Determine the [x, y] coordinate at the center of the cell enclosing the given text.  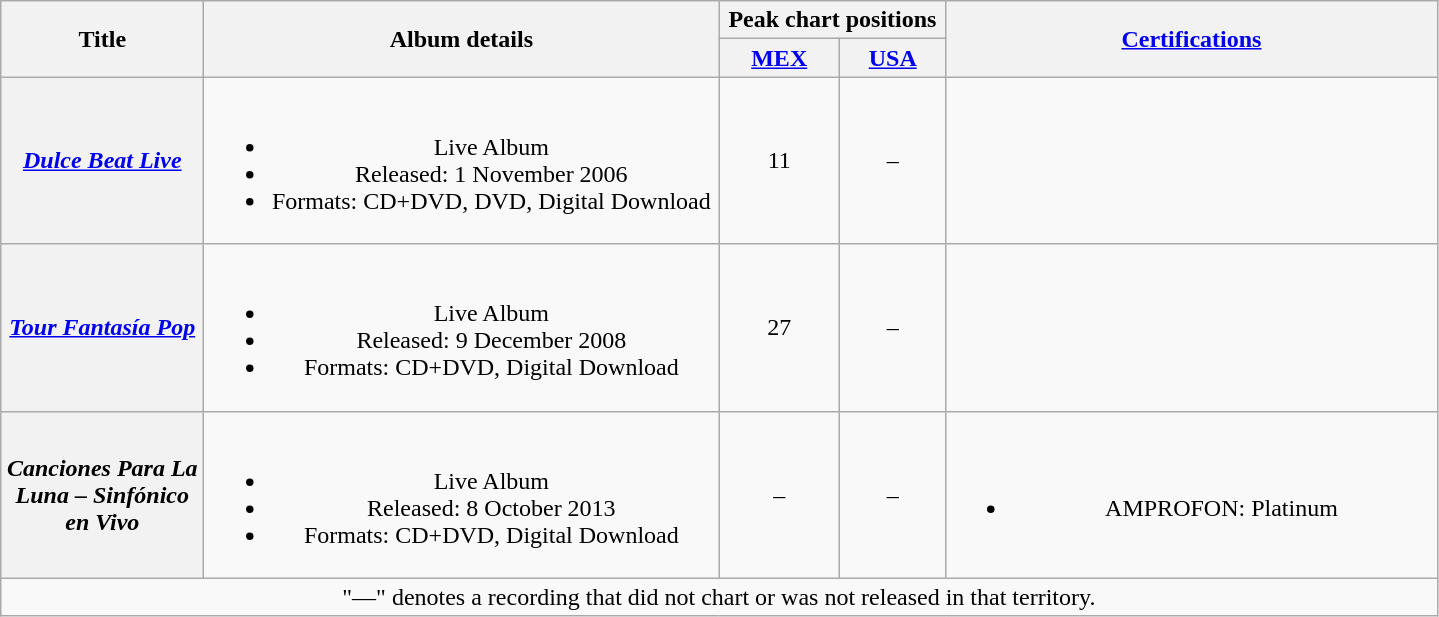
Peak chart positions [832, 20]
Canciones Para La Luna – Sinfónico en Vivo [102, 494]
MEX [780, 58]
AMPROFON: Platinum [1192, 494]
27 [780, 328]
USA [893, 58]
Dulce Beat Live [102, 160]
Album details [462, 39]
11 [780, 160]
Tour Fantasía Pop [102, 328]
Certifications [1192, 39]
"—" denotes a recording that did not chart or was not released in that territory. [719, 597]
Live AlbumReleased: 1 November 2006Formats: CD+DVD, DVD, Digital Download [462, 160]
Title [102, 39]
Live AlbumReleased: 9 December 2008Formats: CD+DVD, Digital Download [462, 328]
Live AlbumReleased: 8 October 2013Formats: CD+DVD, Digital Download [462, 494]
